Detect which cell encompasses the target text, then output its [X, Y] center coordinate. 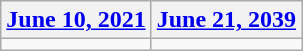
June 10, 2021 [76, 20]
June 21, 2039 [226, 20]
